Identify which cell holds the provided text, then report its [x, y] central coordinate. 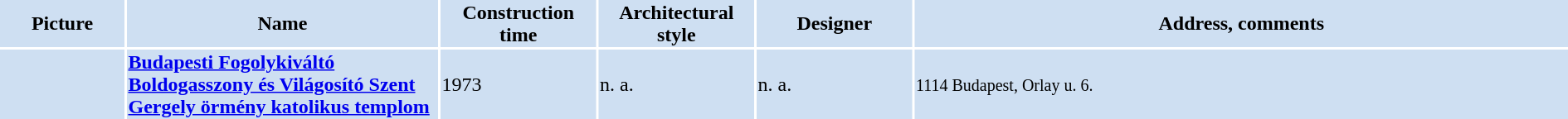
Name [282, 23]
Picture [62, 23]
Budapesti Fogolykiváltó Boldogasszony és Világosító Szent Gergely örmény katolikus templom [282, 84]
1973 [519, 84]
Designer [835, 23]
Address, comments [1241, 23]
Architectural style [677, 23]
1114 Budapest, Orlay u. 6. [1241, 84]
Construction time [519, 23]
